Return the [X, Y] coordinate for the center point of the cell that contains the specified text.  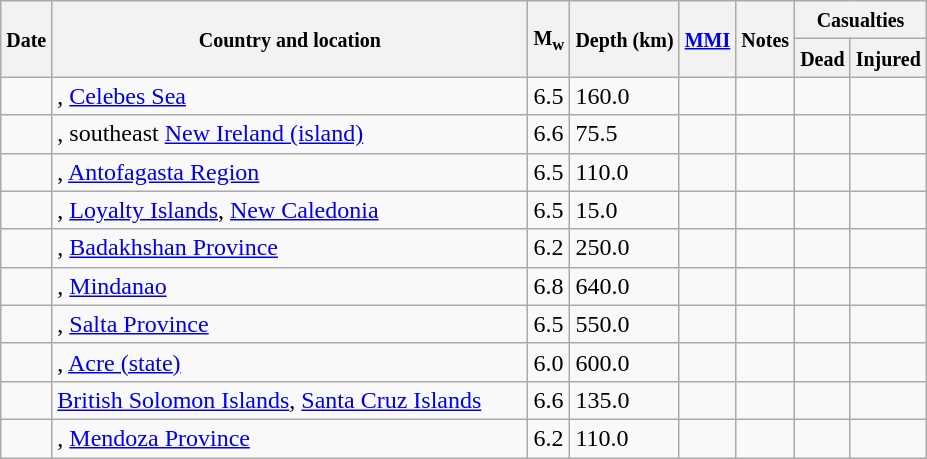
Notes [766, 39]
Casualties [861, 20]
, Acre (state) [290, 362]
Mw [549, 39]
160.0 [624, 96]
640.0 [624, 286]
, southeast New Ireland (island) [290, 134]
6.0 [549, 362]
550.0 [624, 324]
135.0 [624, 400]
75.5 [624, 134]
Dead [823, 58]
, Loyalty Islands, New Caledonia [290, 210]
6.8 [549, 286]
250.0 [624, 248]
Date [26, 39]
, Antofagasta Region [290, 172]
, Salta Province [290, 324]
, Celebes Sea [290, 96]
, Mendoza Province [290, 438]
600.0 [624, 362]
Country and location [290, 39]
British Solomon Islands, Santa Cruz Islands [290, 400]
, Mindanao [290, 286]
, Badakhshan Province [290, 248]
Injured [888, 58]
MMI [708, 39]
Depth (km) [624, 39]
15.0 [624, 210]
